Output the [X, Y] coordinate of the center of the cell containing the given text.  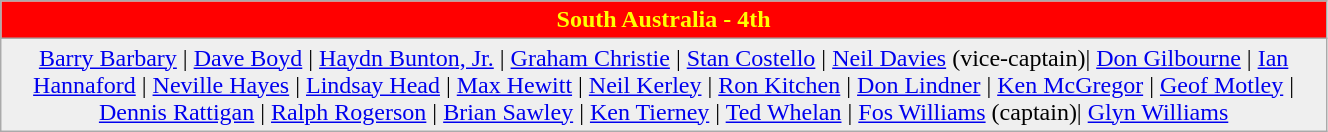
South Australia - 4th [664, 20]
